Locate the cell with the specified text and output its [X, Y] center coordinate. 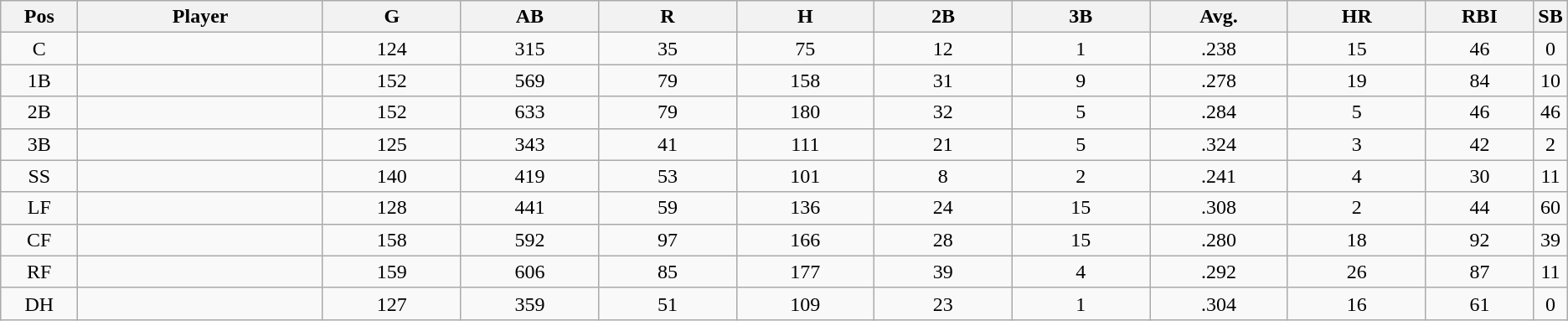
177 [806, 272]
10 [1551, 80]
21 [943, 144]
124 [392, 49]
.238 [1218, 49]
DH [39, 303]
140 [392, 176]
111 [806, 144]
.284 [1218, 112]
59 [668, 208]
44 [1479, 208]
16 [1357, 303]
30 [1479, 176]
633 [529, 112]
75 [806, 49]
.280 [1218, 240]
LF [39, 208]
606 [529, 272]
28 [943, 240]
51 [668, 303]
441 [529, 208]
31 [943, 80]
19 [1357, 80]
101 [806, 176]
166 [806, 240]
AB [529, 17]
97 [668, 240]
42 [1479, 144]
53 [668, 176]
127 [392, 303]
125 [392, 144]
85 [668, 272]
18 [1357, 240]
3 [1357, 144]
569 [529, 80]
.308 [1218, 208]
180 [806, 112]
C [39, 49]
343 [529, 144]
.292 [1218, 272]
87 [1479, 272]
R [668, 17]
159 [392, 272]
RF [39, 272]
23 [943, 303]
109 [806, 303]
136 [806, 208]
9 [1081, 80]
35 [668, 49]
26 [1357, 272]
12 [943, 49]
41 [668, 144]
SB [1551, 17]
HR [1357, 17]
592 [529, 240]
.304 [1218, 303]
CF [39, 240]
92 [1479, 240]
84 [1479, 80]
SS [39, 176]
Pos [39, 17]
Avg. [1218, 17]
24 [943, 208]
61 [1479, 303]
419 [529, 176]
.241 [1218, 176]
.278 [1218, 80]
G [392, 17]
60 [1551, 208]
359 [529, 303]
RBI [1479, 17]
128 [392, 208]
H [806, 17]
.324 [1218, 144]
315 [529, 49]
8 [943, 176]
1B [39, 80]
Player [201, 17]
32 [943, 112]
